Locate the cell with the specified text and output its [X, Y] center coordinate. 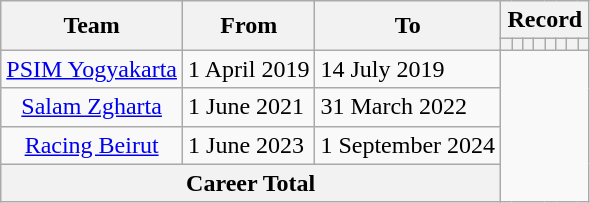
Team [92, 26]
31 March 2022 [408, 107]
1 September 2024 [408, 145]
14 July 2019 [408, 69]
PSIM Yogyakarta [92, 69]
Racing Beirut [92, 145]
1 June 2023 [249, 145]
Record [545, 20]
1 April 2019 [249, 69]
Salam Zgharta [92, 107]
Career Total [251, 183]
From [249, 26]
1 June 2021 [249, 107]
To [408, 26]
